From the cell containing the given text, extract its center point as (X, Y) coordinate. 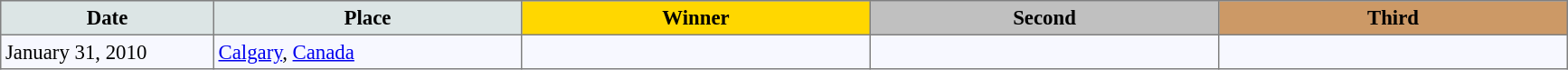
Place (367, 18)
Third (1393, 18)
January 31, 2010 (108, 52)
Date (108, 18)
Winner (696, 18)
Second (1044, 18)
Calgary, Canada (367, 52)
